Provide the (X, Y) coordinate of the cell's center where the given text is located.  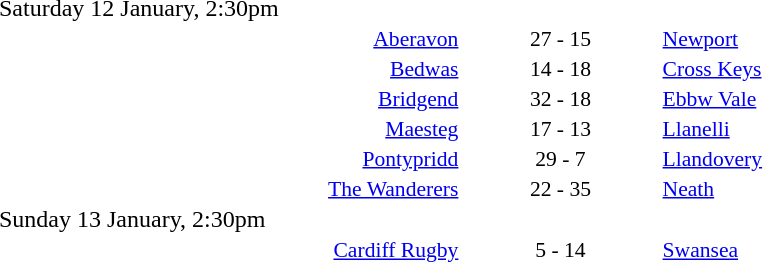
32 - 18 (560, 98)
17 - 13 (560, 128)
14 - 18 (560, 68)
29 - 7 (560, 158)
22 - 35 (560, 188)
27 - 15 (560, 38)
